Output the (x, y) coordinate of the center of the cell containing the given text.  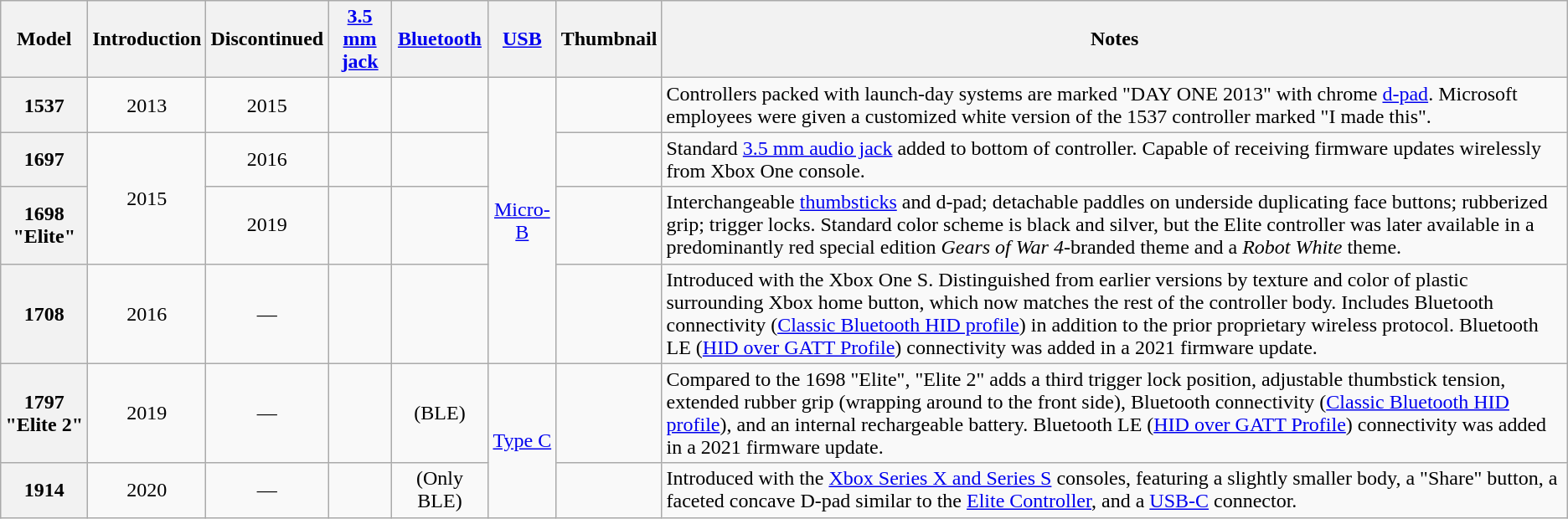
Notes (1114, 39)
(BLE) (441, 414)
1537 (44, 105)
1708 (44, 313)
Thumbnail (609, 39)
Micro-B (522, 221)
Standard 3.5 mm audio jack added to bottom of controller. Capable of receiving firmware updates wirelessly from Xbox One console. (1114, 159)
Type C (522, 440)
2020 (147, 491)
1698 "Elite" (44, 225)
1697 (44, 159)
1914 (44, 491)
Model (44, 39)
(Only BLE) (441, 491)
Discontinued (267, 39)
2013 (147, 105)
Bluetooth (441, 39)
Introduction (147, 39)
1797 "Elite 2" (44, 414)
USB (522, 39)
3.5 mm jack (360, 39)
